Search for the cell housing the specified text and yield its (X, Y) center coordinate. 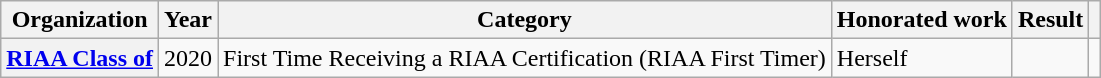
Result (1050, 20)
Year (188, 20)
Herself (922, 58)
Honorated work (922, 20)
Organization (80, 20)
2020 (188, 58)
Category (525, 20)
First Time Receiving a RIAA Certification (RIAA First Timer) (525, 58)
RIAA Class of (80, 58)
